Return the (X, Y) coordinate for the center point of the cell that contains the specified text.  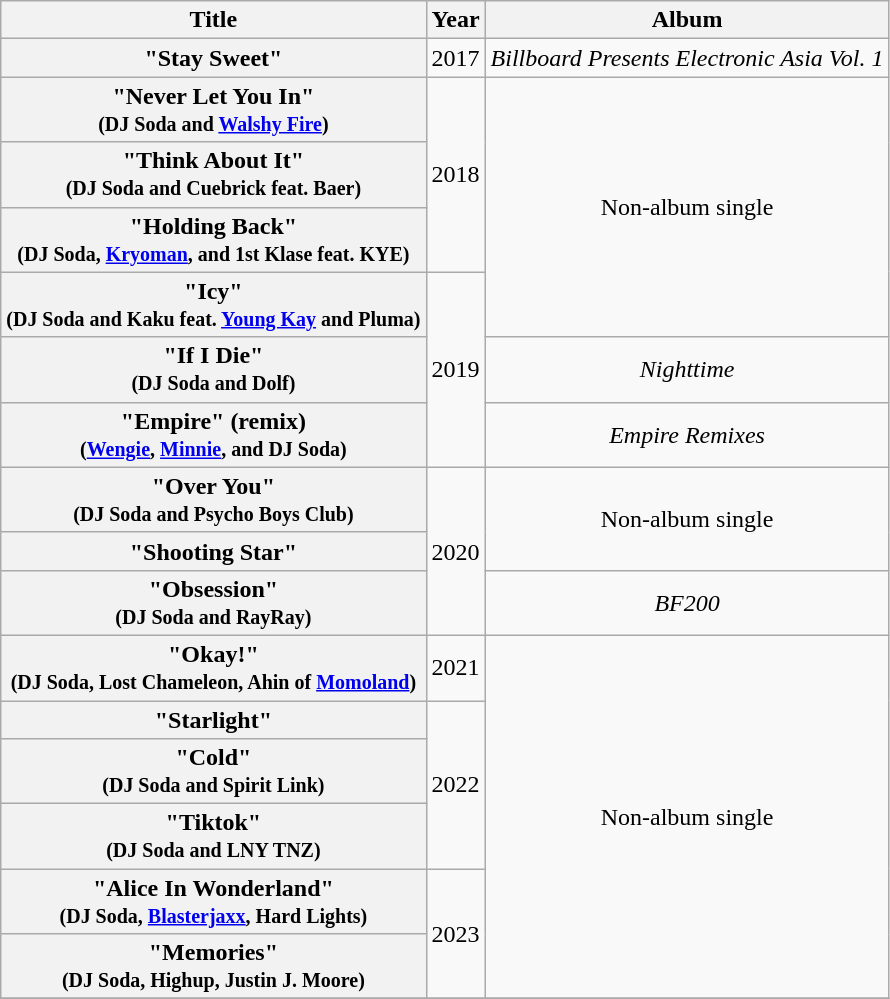
"Icy" (DJ Soda and Kaku feat. Young Kay and Pluma) (214, 304)
"Obsession" (DJ Soda and RayRay) (214, 602)
Album (687, 20)
Nighttime (687, 370)
2020 (456, 551)
BF200 (687, 602)
Empire Remixes (687, 434)
"Shooting Star" (214, 551)
"Cold" (DJ Soda and Spirit Link) (214, 772)
2018 (456, 174)
"If I Die" (DJ Soda and Dolf) (214, 370)
"Think About It" (DJ Soda and Cuebrick feat. Baer) (214, 174)
"Never Let You In" (DJ Soda and Walshy Fire) (214, 110)
"Over You" (DJ Soda and Psycho Boys Club) (214, 500)
"Memories" (DJ Soda, Highup, Justin J. Moore) (214, 966)
2017 (456, 58)
2023 (456, 934)
2019 (456, 370)
Billboard Presents Electronic Asia Vol. 1 (687, 58)
"Empire" (remix) (Wengie, Minnie, and DJ Soda) (214, 434)
2022 (456, 784)
"Tiktok" (DJ Soda and LNY TNZ) (214, 836)
"Starlight" (214, 719)
2021 (456, 668)
Title (214, 20)
"Holding Back" (DJ Soda, Kryoman, and 1st Klase feat. KYE) (214, 240)
"Alice In Wonderland" (DJ Soda, Blasterjaxx, Hard Lights) (214, 902)
"Stay Sweet" (214, 58)
"Okay!" (DJ Soda, Lost Chameleon, Ahin of Momoland) (214, 668)
Year (456, 20)
